Identify which cell holds the provided text, then report its [x, y] central coordinate. 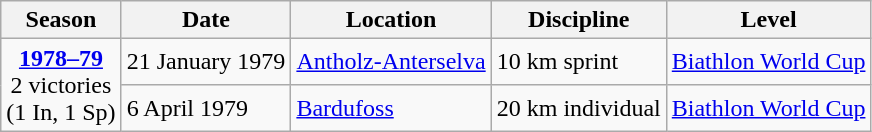
Location [391, 20]
10 km sprint [578, 62]
Season [61, 20]
6 April 1979 [206, 108]
21 January 1979 [206, 62]
Antholz-Anterselva [391, 62]
Discipline [578, 20]
Date [206, 20]
Level [768, 20]
Bardufoss [391, 108]
20 km individual [578, 108]
1978–79 2 victories (1 In, 1 Sp) [61, 85]
